Detect which cell encompasses the target text, then output its [x, y] center coordinate. 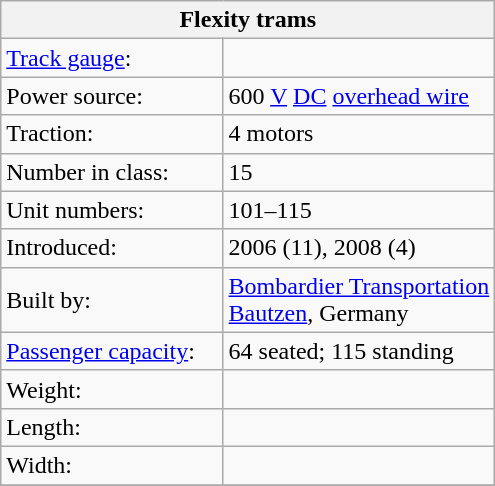
Number in class: [112, 172]
Power source: [112, 96]
Width: [112, 465]
Traction: [112, 134]
Passenger capacity: [112, 351]
Introduced: [112, 248]
600 V DC overhead wire [359, 96]
101–115 [359, 210]
Bombardier TransportationBautzen, Germany [359, 300]
2006 (11), 2008 (4) [359, 248]
Unit numbers: [112, 210]
Weight: [112, 389]
Track gauge: [112, 58]
64 seated; 115 standing [359, 351]
4 motors [359, 134]
15 [359, 172]
Length: [112, 427]
Flexity trams [248, 20]
Built by: [112, 300]
